Return (x, y) of the center of cell containing provided text 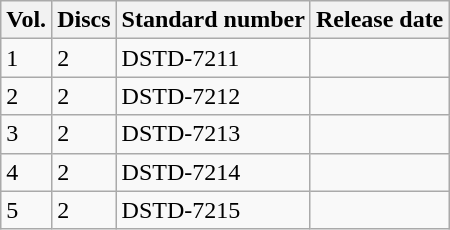
DSTD-7215 (213, 210)
5 (26, 210)
DSTD-7211 (213, 58)
DSTD-7214 (213, 172)
Vol. (26, 20)
Release date (379, 20)
Standard number (213, 20)
3 (26, 134)
Discs (84, 20)
DSTD-7212 (213, 96)
1 (26, 58)
DSTD-7213 (213, 134)
4 (26, 172)
